Identify which cell holds the provided text, then report its [x, y] central coordinate. 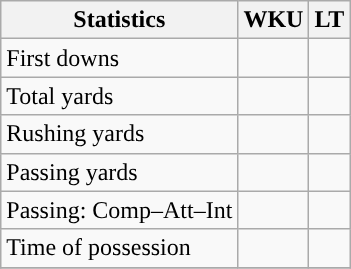
LT [330, 20]
Rushing yards [120, 134]
Passing yards [120, 172]
WKU [274, 20]
Time of possession [120, 248]
Total yards [120, 96]
Passing: Comp–Att–Int [120, 210]
Statistics [120, 20]
First downs [120, 58]
